Output the [x, y] coordinate of the center of the cell containing the given text.  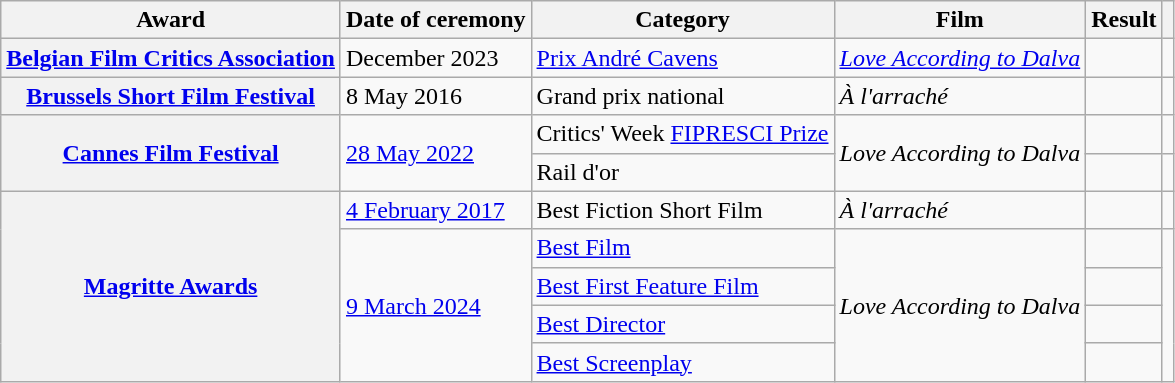
Prix André Cavens [682, 58]
Best Film [682, 248]
Critics' Week FIPRESCI Prize [682, 134]
8 May 2016 [436, 96]
9 March 2024 [436, 305]
Magritte Awards [171, 286]
Best Screenplay [682, 362]
Cannes Film Festival [171, 153]
4 February 2017 [436, 210]
Brussels Short Film Festival [171, 96]
Belgian Film Critics Association [171, 58]
28 May 2022 [436, 153]
December 2023 [436, 58]
Date of ceremony [436, 20]
Category [682, 20]
Grand prix national [682, 96]
Best Fiction Short Film [682, 210]
Film [960, 20]
Best First Feature Film [682, 286]
Award [171, 20]
Result [1124, 20]
Rail d'or [682, 172]
Best Director [682, 324]
